Search for the cell housing the specified text and yield its [x, y] center coordinate. 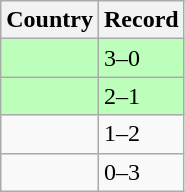
1–2 [141, 134]
2–1 [141, 96]
Record [141, 20]
0–3 [141, 172]
Country [50, 20]
3–0 [141, 58]
